Provide the (x, y) coordinate of the cell's center where the given text is located.  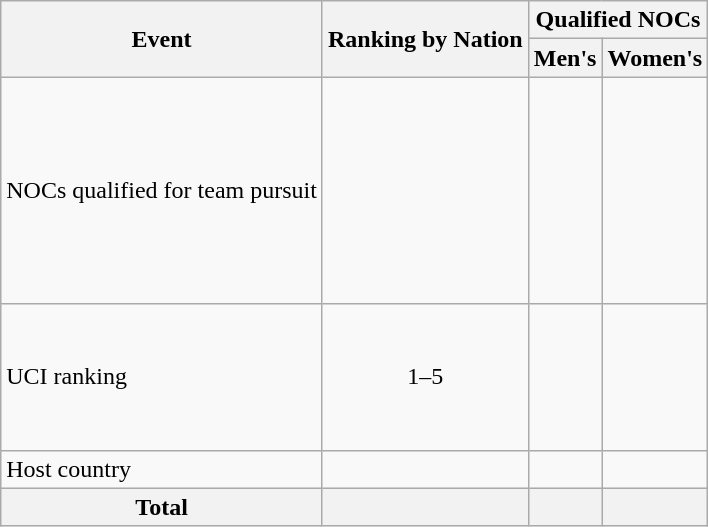
Total (162, 507)
Host country (162, 469)
Event (162, 39)
UCI ranking (162, 377)
Men's (565, 58)
Ranking by Nation (425, 39)
1–5 (425, 377)
NOCs qualified for team pursuit (162, 190)
Qualified NOCs (618, 20)
Women's (655, 58)
